From the cell containing the given text, extract its center point as (X, Y) coordinate. 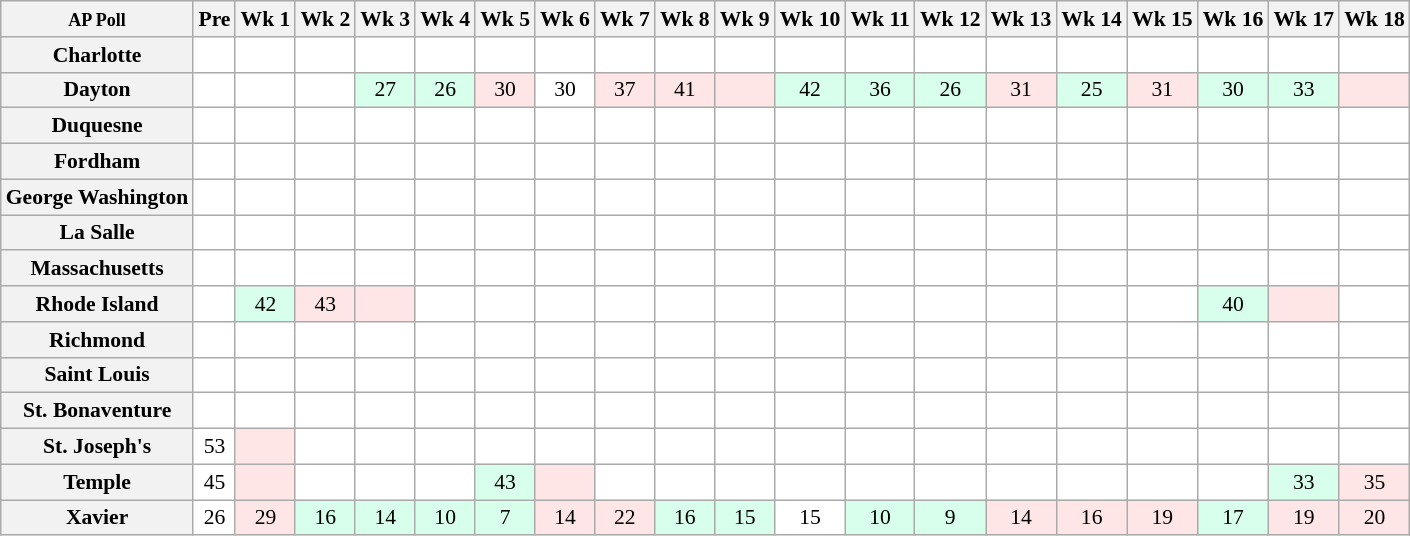
Wk 9 (745, 19)
Dayton (98, 90)
29 (265, 518)
Richmond (98, 340)
Wk 1 (265, 19)
Wk 8 (685, 19)
17 (1234, 518)
Wk 18 (1374, 19)
Wk 17 (1304, 19)
Pre (214, 19)
7 (505, 518)
Massachusetts (98, 269)
Fordham (98, 162)
Wk 6 (565, 19)
20 (1374, 518)
Wk 10 (810, 19)
Wk 4 (445, 19)
53 (214, 447)
37 (625, 90)
George Washington (98, 197)
27 (385, 90)
Wk 3 (385, 19)
Wk 12 (950, 19)
Wk 14 (1092, 19)
25 (1092, 90)
45 (214, 482)
St. Bonaventure (98, 411)
Wk 7 (625, 19)
35 (1374, 482)
La Salle (98, 233)
St. Joseph's (98, 447)
40 (1234, 304)
Temple (98, 482)
Duquesne (98, 126)
36 (880, 90)
Wk 2 (325, 19)
41 (685, 90)
Wk 15 (1162, 19)
9 (950, 518)
Rhode Island (98, 304)
Xavier (98, 518)
Wk 5 (505, 19)
Wk 13 (1022, 19)
Wk 16 (1234, 19)
Charlotte (98, 55)
22 (625, 518)
Wk 11 (880, 19)
Saint Louis (98, 375)
AP Poll (98, 19)
